For the text-containing cell, return its midpoint in (x, y) coordinate format. 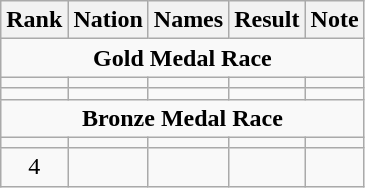
Result (267, 20)
Names (188, 20)
Bronze Medal Race (182, 118)
Gold Medal Race (182, 58)
4 (34, 167)
Note (334, 20)
Rank (34, 20)
Nation (108, 20)
